Locate the cell with the specified text and output its [x, y] center coordinate. 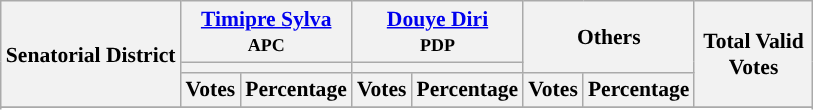
Douye DiriPDP [438, 32]
Total Valid Votes [753, 54]
Others [608, 36]
Timipre SylvaAPC [266, 32]
Senatorial District [91, 54]
